Return (X, Y) of the center of cell containing provided text 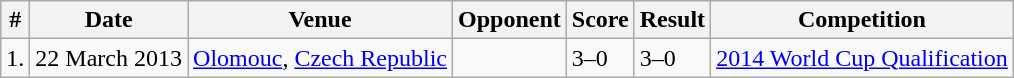
22 March 2013 (109, 58)
Olomouc, Czech Republic (320, 58)
Opponent (510, 20)
# (16, 20)
Competition (862, 20)
Result (672, 20)
1. (16, 58)
2014 World Cup Qualification (862, 58)
Date (109, 20)
Score (600, 20)
Venue (320, 20)
